Determine the (x, y) coordinate at the center of the cell enclosing the given text.  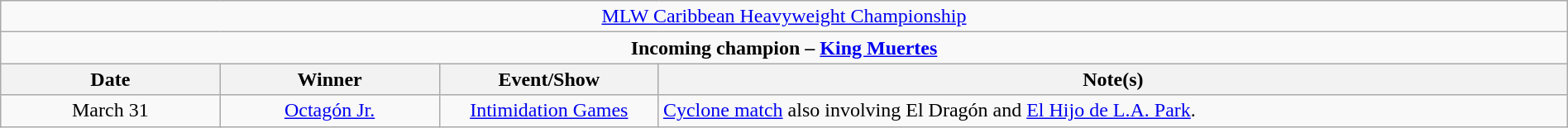
Octagón Jr. (329, 111)
Winner (329, 79)
Intimidation Games (549, 111)
Note(s) (1113, 79)
MLW Caribbean Heavyweight Championship (784, 17)
Cyclone match also involving El Dragón and El Hijo de L.A. Park. (1113, 111)
Event/Show (549, 79)
March 31 (111, 111)
Date (111, 79)
Incoming champion – King Muertes (784, 48)
